Detect which cell encompasses the target text, then output its [X, Y] center coordinate. 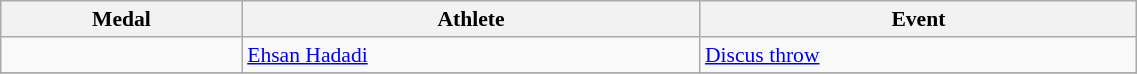
Discus throw [918, 55]
Medal [122, 19]
Event [918, 19]
Ehsan Hadadi [471, 55]
Athlete [471, 19]
